From the cell containing the given text, extract its center point as (X, Y) coordinate. 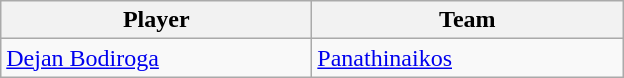
Player (156, 20)
Panathinaikos (468, 58)
Dejan Bodiroga (156, 58)
Team (468, 20)
